Detect which cell encompasses the target text, then output its (X, Y) center coordinate. 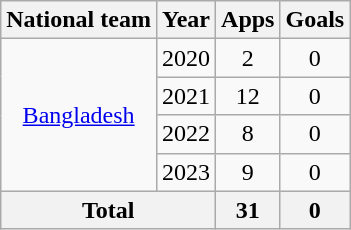
8 (248, 134)
31 (248, 210)
2023 (186, 172)
Goals (315, 20)
2 (248, 58)
2021 (186, 96)
National team (79, 20)
Total (108, 210)
Year (186, 20)
12 (248, 96)
Bangladesh (79, 115)
2022 (186, 134)
9 (248, 172)
2020 (186, 58)
Apps (248, 20)
